Output the (X, Y) coordinate of the center of the cell containing the given text.  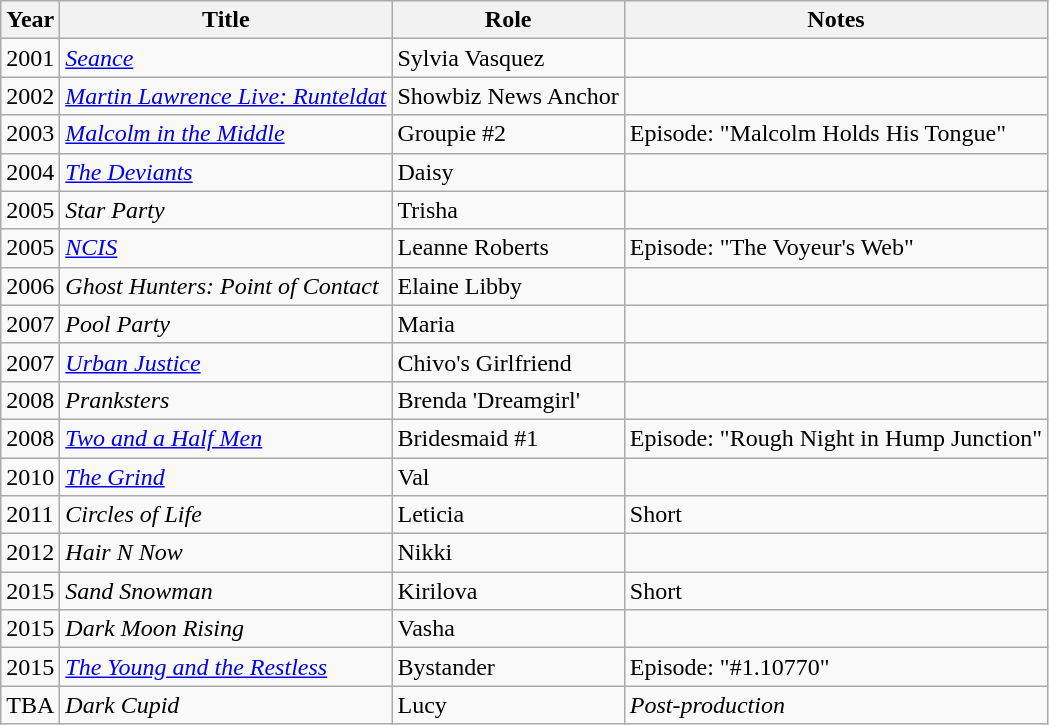
Pool Party (226, 324)
Chivo's Girlfriend (508, 362)
Val (508, 477)
Circles of Life (226, 515)
Bystander (508, 667)
Leticia (508, 515)
The Deviants (226, 172)
Elaine Libby (508, 286)
Kirilova (508, 591)
Groupie #2 (508, 134)
Pranksters (226, 400)
Trisha (508, 210)
2012 (30, 553)
NCIS (226, 248)
Maria (508, 324)
Seance (226, 58)
Leanne Roberts (508, 248)
Dark Cupid (226, 705)
Episode: "Malcolm Holds His Tongue" (836, 134)
2002 (30, 96)
Role (508, 20)
2001 (30, 58)
Year (30, 20)
Ghost Hunters: Point of Contact (226, 286)
Urban Justice (226, 362)
Malcolm in the Middle (226, 134)
Star Party (226, 210)
Nikki (508, 553)
Title (226, 20)
Lucy (508, 705)
Notes (836, 20)
Showbiz News Anchor (508, 96)
2004 (30, 172)
Episode: "Rough Night in Hump Junction" (836, 438)
Bridesmaid #1 (508, 438)
TBA (30, 705)
Episode: "#1.10770" (836, 667)
Dark Moon Rising (226, 629)
Vasha (508, 629)
2003 (30, 134)
Post-production (836, 705)
2011 (30, 515)
Brenda 'Dreamgirl' (508, 400)
2006 (30, 286)
2010 (30, 477)
Daisy (508, 172)
Two and a Half Men (226, 438)
The Grind (226, 477)
Episode: "The Voyeur's Web" (836, 248)
Hair N Now (226, 553)
The Young and the Restless (226, 667)
Sand Snowman (226, 591)
Martin Lawrence Live: Runteldat (226, 96)
Sylvia Vasquez (508, 58)
